Pinpoint the cell where the given text exists, returning its [X, Y] midpoint coordinate. 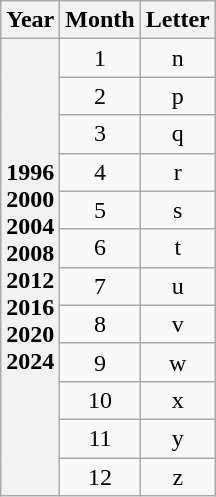
z [178, 477]
Month [100, 20]
4 [100, 172]
1 [100, 58]
5 [100, 210]
12 [100, 477]
y [178, 438]
3 [100, 134]
w [178, 362]
10 [100, 400]
Year [30, 20]
r [178, 172]
11 [100, 438]
19962000200420082012201620202024 [30, 268]
u [178, 286]
7 [100, 286]
2 [100, 96]
n [178, 58]
s [178, 210]
x [178, 400]
t [178, 248]
6 [100, 248]
Letter [178, 20]
8 [100, 324]
p [178, 96]
9 [100, 362]
v [178, 324]
q [178, 134]
